Capture the cell that displays the provided text and extract its (X, Y) central coordinate. 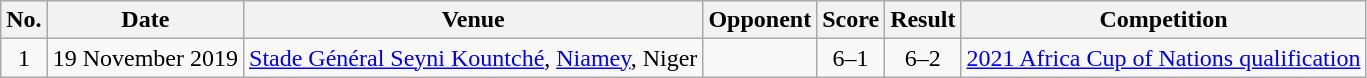
6–1 (851, 58)
Opponent (760, 20)
Date (145, 20)
19 November 2019 (145, 58)
6–2 (923, 58)
Result (923, 20)
Stade Général Seyni Kountché, Niamey, Niger (474, 58)
Competition (1164, 20)
No. (24, 20)
Venue (474, 20)
Score (851, 20)
2021 Africa Cup of Nations qualification (1164, 58)
1 (24, 58)
